Capture the cell that displays the provided text and extract its (X, Y) central coordinate. 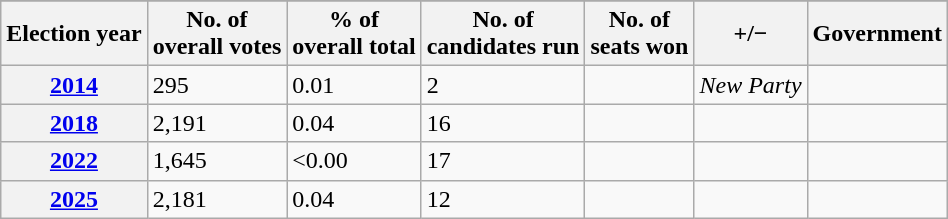
0.01 (354, 85)
2 (503, 85)
295 (217, 85)
No. ofoverall votes (217, 34)
+/− (750, 34)
2014 (74, 85)
16 (503, 123)
17 (503, 161)
2025 (74, 199)
New Party (750, 85)
<0.00 (354, 161)
2,181 (217, 199)
Government (877, 34)
No. ofcandidates run (503, 34)
2,191 (217, 123)
Election year (74, 34)
% ofoverall total (354, 34)
No. ofseats won (640, 34)
2018 (74, 123)
12 (503, 199)
2022 (74, 161)
1,645 (217, 161)
